Return (X, Y) of the center of cell containing provided text 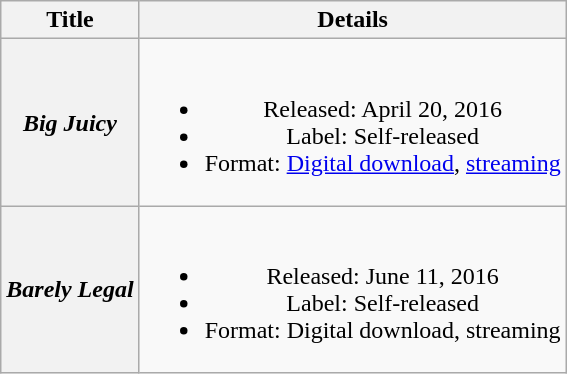
Barely Legal (70, 290)
Details (352, 20)
Title (70, 20)
Released: April 20, 2016Label: Self-releasedFormat: Digital download, streaming (352, 122)
Released: June 11, 2016Label: Self-releasedFormat: Digital download, streaming (352, 290)
Big Juicy (70, 122)
